Pinpoint the cell where the given text exists, returning its (x, y) midpoint coordinate. 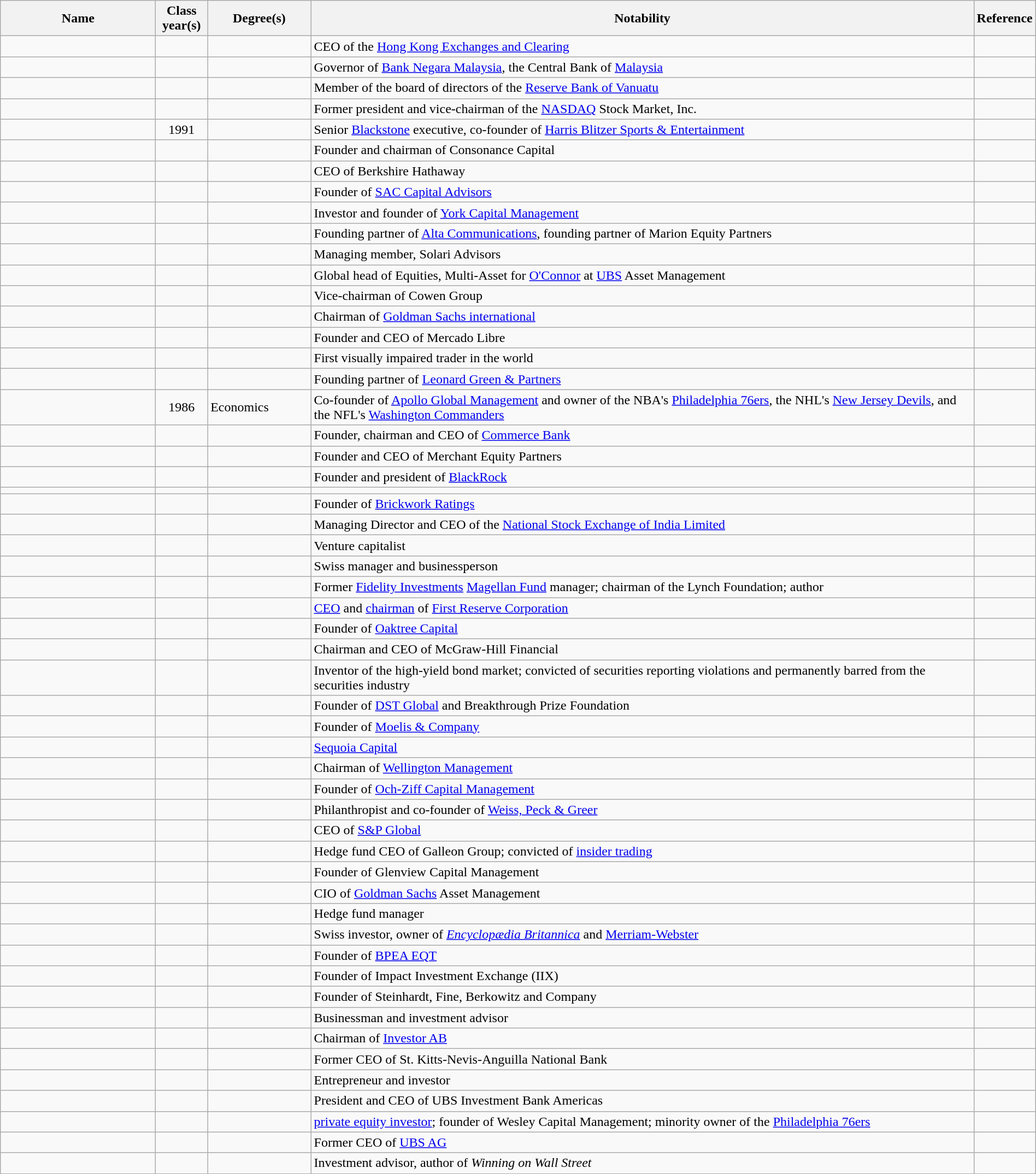
Name (78, 19)
Entrepreneur and investor (643, 1080)
Philanthropist and co-founder of Weiss, Peck & Greer (643, 810)
Founder of Brickwork Ratings (643, 504)
Founder of DST Global and Breakthrough Prize Foundation (643, 706)
Founder of Moelis & Company (643, 727)
Hedge fund CEO of Galleon Group; convicted of insider trading (643, 851)
Founding partner of Alta Communications, founding partner of Marion Equity Partners (643, 233)
CEO and chairman of First Reserve Corporation (643, 608)
Chairman of Goldman Sachs international (643, 317)
Founder, chairman and CEO of Commerce Bank (643, 435)
CIO of Goldman Sachs Asset Management (643, 893)
Class year(s) (181, 19)
Founder and chairman of Consonance Capital (643, 150)
Economics (259, 408)
Notability (643, 19)
Sequoia Capital (643, 747)
Hedge fund manager (643, 913)
Former CEO of UBS AG (643, 1142)
Degree(s) (259, 19)
Founder and CEO of Merchant Equity Partners (643, 456)
Former president and vice-chairman of the NASDAQ Stock Market, Inc. (643, 109)
Inventor of the high-yield bond market; convicted of securities reporting violations and permanently barred from the securities industry (643, 677)
First visually impaired trader in the world (643, 358)
Founder of Steinhardt, Fine, Berkowitz and Company (643, 997)
private equity investor; founder of Wesley Capital Management; minority owner of the Philadelphia 76ers (643, 1122)
Businessman and investment advisor (643, 1018)
Chairman of Wellington Management (643, 768)
Reference (1004, 19)
Founding partner of Leonard Green & Partners (643, 379)
Founder and CEO of Mercado Libre (643, 338)
Founder of Impact Investment Exchange (IIX) (643, 976)
1991 (181, 129)
Chairman of Investor AB (643, 1039)
Investor and founder of York Capital Management (643, 213)
Managing Director and CEO of the National Stock Exchange of India Limited (643, 524)
Founder of Och-Ziff Capital Management (643, 789)
Vice-chairman of Cowen Group (643, 296)
CEO of S&P Global (643, 830)
Former Fidelity Investments Magellan Fund manager; chairman of the Lynch Foundation; author (643, 587)
Senior Blackstone executive, co-founder of Harris Blitzer Sports & Entertainment (643, 129)
Founder and president of BlackRock (643, 477)
President and CEO of UBS Investment Bank Americas (643, 1101)
Founder of Oaktree Capital (643, 629)
Chairman and CEO of McGraw-Hill Financial (643, 650)
Member of the board of directors of the Reserve Bank of Vanuatu (643, 88)
Co-founder of Apollo Global Management and owner of the NBA's Philadelphia 76ers, the NHL's New Jersey Devils, and the NFL's Washington Commanders (643, 408)
Global head of Equities, Multi-Asset for O'Connor at UBS Asset Management (643, 275)
Founder of SAC Capital Advisors (643, 192)
Managing member, Solari Advisors (643, 254)
1986 (181, 408)
Governor of Bank Negara Malaysia, the Central Bank of Malaysia (643, 67)
Swiss investor, owner of Encyclopædia Britannica and Merriam-Webster (643, 934)
Investment advisor, author of Winning on Wall Street (643, 1163)
CEO of the Hong Kong Exchanges and Clearing (643, 46)
Founder of Glenview Capital Management (643, 872)
CEO of Berkshire Hathaway (643, 171)
Founder of BPEA EQT (643, 955)
Venture capitalist (643, 545)
Former CEO of St. Kitts-Nevis-Anguilla National Bank (643, 1059)
Swiss manager and businessperson (643, 566)
